From the cell containing the given text, extract its center point as (X, Y) coordinate. 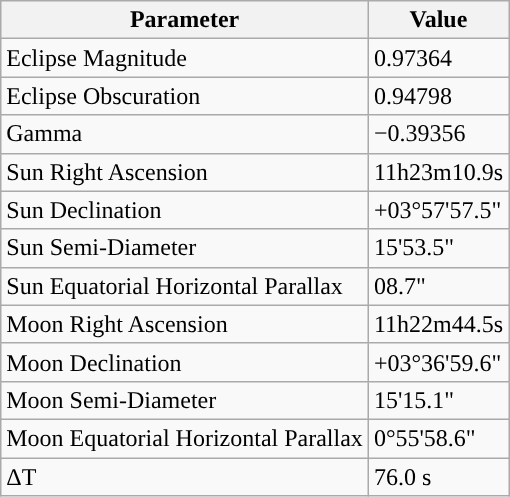
0.97364 (438, 58)
08.7" (438, 286)
Moon Declination (185, 362)
Gamma (185, 134)
76.0 s (438, 477)
Moon Equatorial Horizontal Parallax (185, 438)
0°55'58.6" (438, 438)
Moon Right Ascension (185, 324)
Sun Equatorial Horizontal Parallax (185, 286)
Eclipse Magnitude (185, 58)
15'53.5" (438, 248)
15'15.1" (438, 400)
Sun Declination (185, 210)
−0.39356 (438, 134)
+03°57'57.5" (438, 210)
0.94798 (438, 96)
11h23m10.9s (438, 172)
Value (438, 20)
Sun Semi-Diameter (185, 248)
Sun Right Ascension (185, 172)
ΔT (185, 477)
+03°36'59.6" (438, 362)
Parameter (185, 20)
11h22m44.5s (438, 324)
Moon Semi-Diameter (185, 400)
Eclipse Obscuration (185, 96)
